Output the [x, y] coordinate of the center of the cell containing the given text.  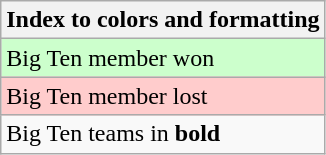
Index to colors and formatting [163, 20]
Big Ten teams in bold [163, 134]
Big Ten member won [163, 58]
Big Ten member lost [163, 96]
